Pinpoint the cell where the given text exists, returning its (X, Y) midpoint coordinate. 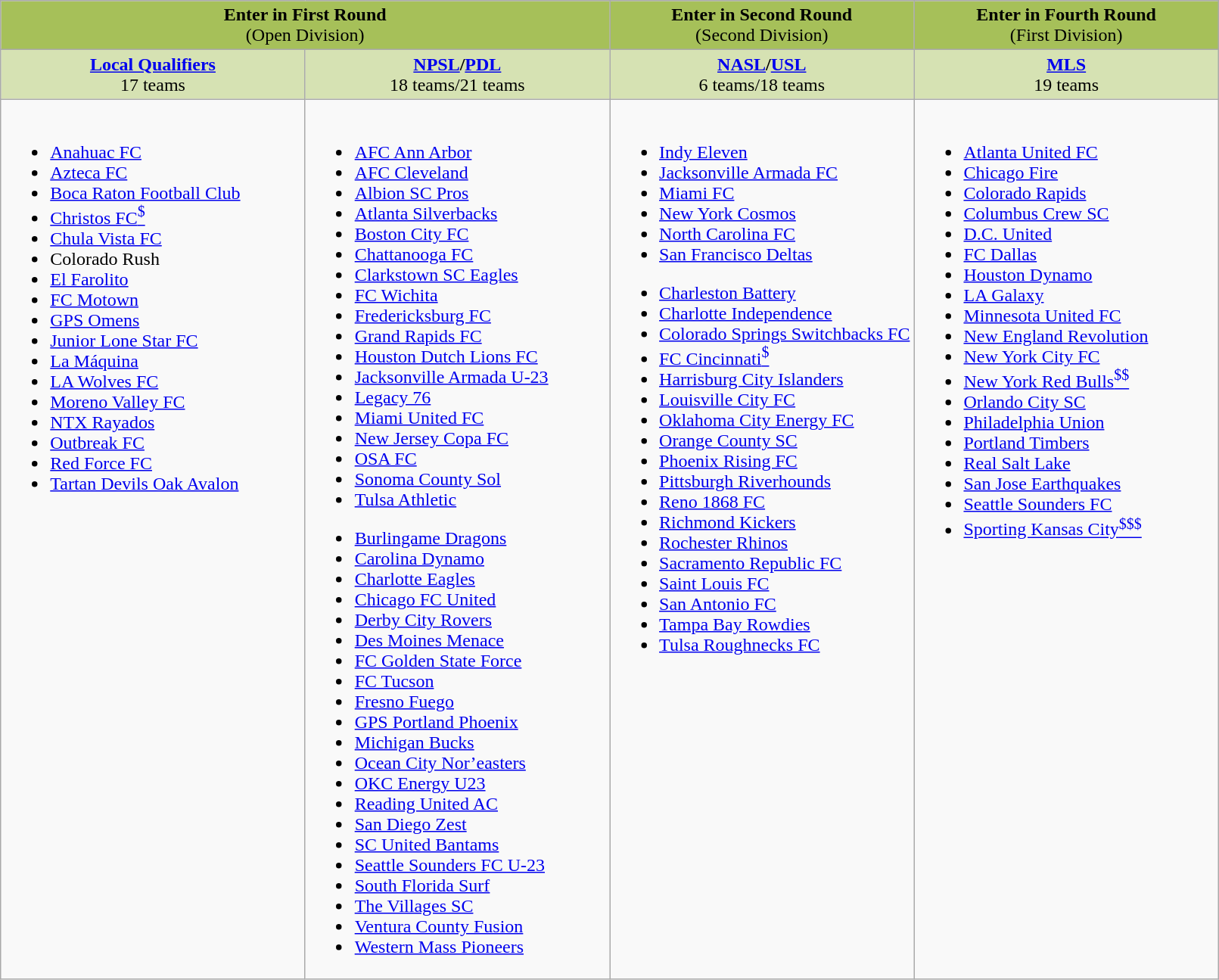
NASL/USL6 teams/18 teams (762, 74)
Enter in Fourth Round (First Division) (1066, 26)
MLS 19 teams (1066, 74)
Enter in Second Round (Second Division) (762, 26)
Enter in First Round (Open Division) (306, 26)
NPSL/PDL18 teams/21 teams (457, 74)
Local Qualifiers17 teams (153, 74)
